Detect which cell encompasses the target text, then output its (X, Y) center coordinate. 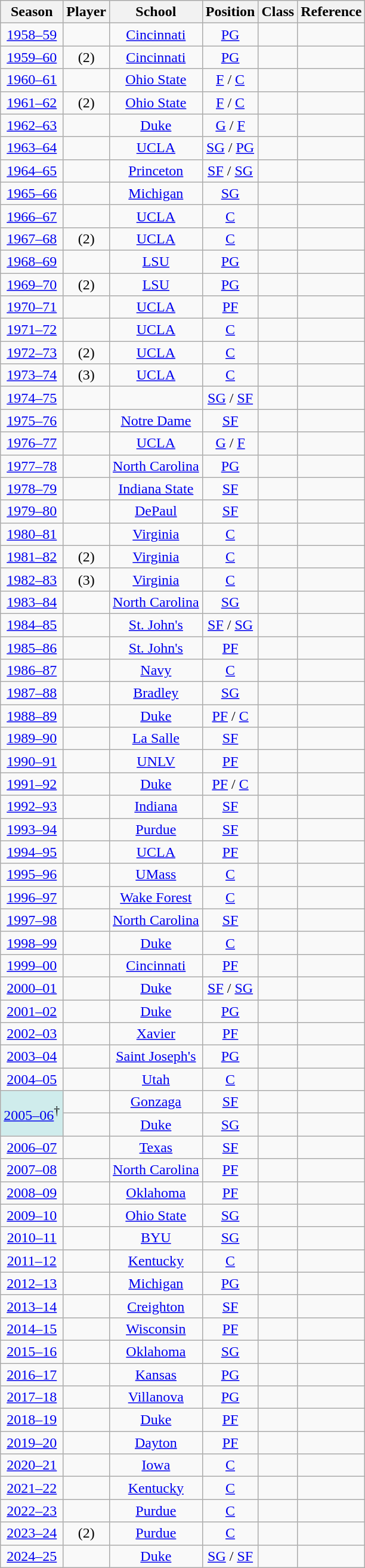
1972–73 (32, 353)
1976–77 (32, 443)
Texas (156, 1147)
2002–03 (32, 1034)
SG / PG (230, 148)
2009–10 (32, 1215)
2013–14 (32, 1306)
Xavier (156, 1034)
1969–70 (32, 285)
2015–16 (32, 1351)
1961–62 (32, 103)
1959–60 (32, 57)
1968–69 (32, 261)
Gonzaga (156, 1102)
2001–02 (32, 1011)
Position (230, 12)
1965–66 (32, 193)
1989–90 (32, 739)
2004–05 (32, 1079)
1963–64 (32, 148)
Wisconsin (156, 1329)
2011–12 (32, 1261)
1993–94 (32, 829)
Bradley (156, 693)
1999–00 (32, 965)
1988–89 (32, 716)
2005–06† (32, 1113)
UMass (156, 875)
Indiana State (156, 489)
1990–91 (32, 761)
1996–97 (32, 897)
2010–11 (32, 1238)
1975–76 (32, 421)
1970–71 (32, 307)
Villanova (156, 1397)
1981–82 (32, 557)
1967–68 (32, 239)
Class (278, 12)
1987–88 (32, 693)
2022–23 (32, 1511)
2021–22 (32, 1488)
Saint Joseph's (156, 1057)
2019–20 (32, 1443)
1960–61 (32, 80)
Reference (332, 12)
2007–08 (32, 1170)
1958–59 (32, 35)
1985–86 (32, 647)
BYU (156, 1238)
2006–07 (32, 1147)
2014–15 (32, 1329)
2012–13 (32, 1283)
1962–63 (32, 125)
La Salle (156, 739)
1980–81 (32, 534)
DePaul (156, 511)
Creighton (156, 1306)
2018–19 (32, 1420)
1983–84 (32, 602)
1982–83 (32, 579)
Player (86, 12)
1994–95 (32, 852)
School (156, 12)
1971–72 (32, 330)
1995–96 (32, 875)
2016–17 (32, 1374)
1998–99 (32, 943)
Season (32, 12)
1964–65 (32, 171)
Notre Dame (156, 421)
Dayton (156, 1443)
Indiana (156, 807)
2003–04 (32, 1057)
1974–75 (32, 398)
1986–87 (32, 671)
1984–85 (32, 625)
2000–01 (32, 988)
Wake Forest (156, 897)
2023–24 (32, 1533)
Kansas (156, 1374)
UNLV (156, 761)
1966–67 (32, 216)
1973–74 (32, 375)
Utah (156, 1079)
1978–79 (32, 489)
Navy (156, 671)
1997–98 (32, 920)
2008–09 (32, 1193)
2024–25 (32, 1556)
2017–18 (32, 1397)
2020–21 (32, 1465)
1979–80 (32, 511)
1977–78 (32, 466)
1992–93 (32, 807)
Princeton (156, 171)
Iowa (156, 1465)
1991–92 (32, 784)
